Find where the given text appears and provide that cell's center as [x, y] coordinate. 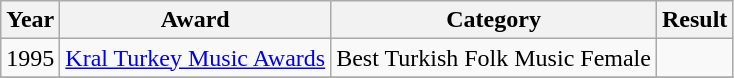
Award [196, 20]
Category [494, 20]
Best Turkish Folk Music Female [494, 58]
1995 [30, 58]
Result [694, 20]
Kral Turkey Music Awards [196, 58]
Year [30, 20]
